Extract the [x, y] coordinate from the center of the cell holding the provided text.  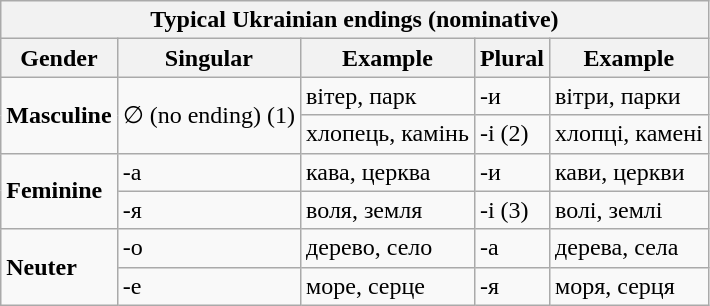
море, серце [387, 286]
∅ (no ending) (1) [208, 115]
хлопець, камінь [387, 134]
Singular [208, 58]
-і (2) [512, 134]
-о [208, 248]
Plural [512, 58]
-е [208, 286]
волі, землі [628, 210]
кава, церква [387, 172]
кави, церкви [628, 172]
дерево, село [387, 248]
Neuter [59, 267]
Feminine [59, 191]
воля, земля [387, 210]
хлопці, камені [628, 134]
дерева, села [628, 248]
Gender [59, 58]
моря, серця [628, 286]
Masculine [59, 115]
вітри, парки [628, 96]
Typical Ukrainian endings (nominative) [354, 20]
вітер, парк [387, 96]
-і (3) [512, 210]
